Scan for the cell matching the given text and deliver its [x, y] coordinate at center. 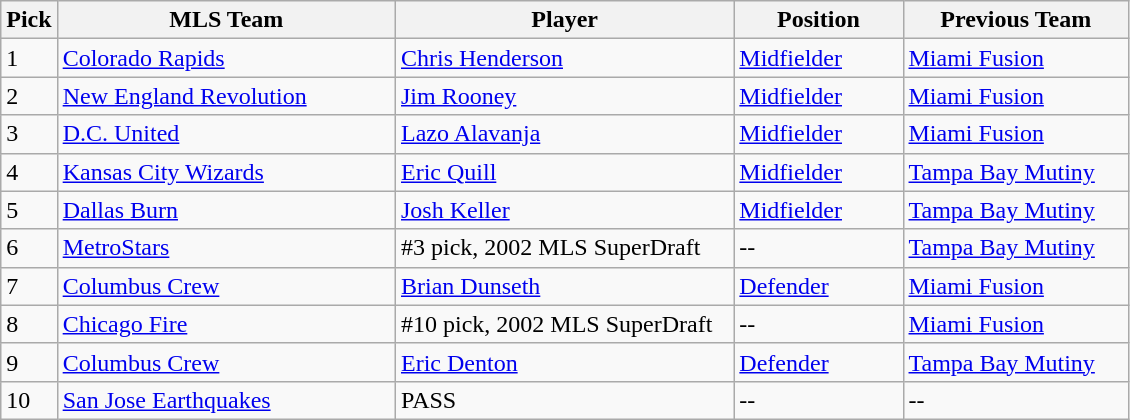
Eric Quill [564, 172]
Pick [29, 20]
Position [818, 20]
Brian Dunseth [564, 286]
4 [29, 172]
8 [29, 324]
1 [29, 58]
Chris Henderson [564, 58]
#10 pick, 2002 MLS SuperDraft [564, 324]
Chicago Fire [226, 324]
Previous Team [1016, 20]
7 [29, 286]
Dallas Burn [226, 210]
Eric Denton [564, 362]
Colorado Rapids [226, 58]
3 [29, 134]
5 [29, 210]
10 [29, 400]
San Jose Earthquakes [226, 400]
Player [564, 20]
PASS [564, 400]
2 [29, 96]
Kansas City Wizards [226, 172]
6 [29, 248]
MetroStars [226, 248]
MLS Team [226, 20]
New England Revolution [226, 96]
D.C. United [226, 134]
9 [29, 362]
Josh Keller [564, 210]
Lazo Alavanja [564, 134]
Jim Rooney [564, 96]
#3 pick, 2002 MLS SuperDraft [564, 248]
